Extract the (X, Y) coordinate from the center of the cell holding the provided text.  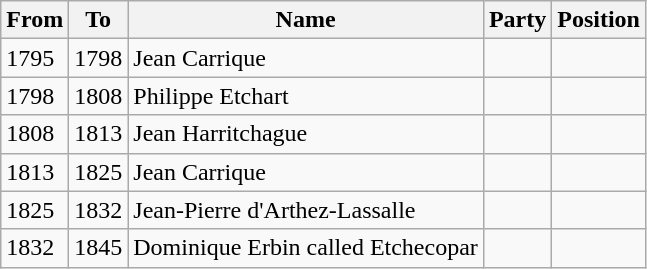
Jean Harritchague (306, 134)
1795 (35, 58)
1845 (98, 248)
Dominique Erbin called Etchecopar (306, 248)
Position (599, 20)
To (98, 20)
Philippe Etchart (306, 96)
Party (517, 20)
Name (306, 20)
Jean-Pierre d'Arthez-Lassalle (306, 210)
From (35, 20)
